Scan for the cell matching the given text and deliver its [x, y] coordinate at center. 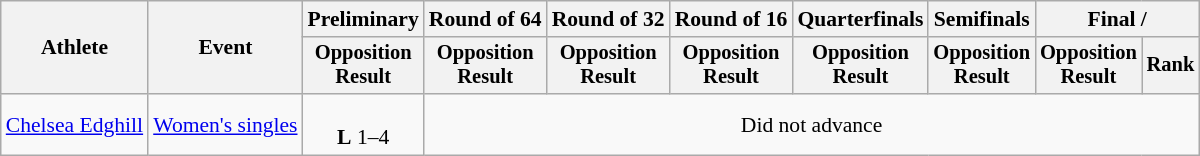
Round of 16 [732, 19]
Round of 32 [608, 19]
Quarterfinals [860, 19]
Rank [1171, 66]
Preliminary [364, 19]
Did not advance [812, 124]
Semifinals [982, 19]
L 1–4 [364, 124]
Athlete [74, 48]
Event [225, 48]
Women's singles [225, 124]
Final / [1117, 19]
Round of 64 [486, 19]
Chelsea Edghill [74, 124]
